Locate the cell with the specified text and output its [x, y] center coordinate. 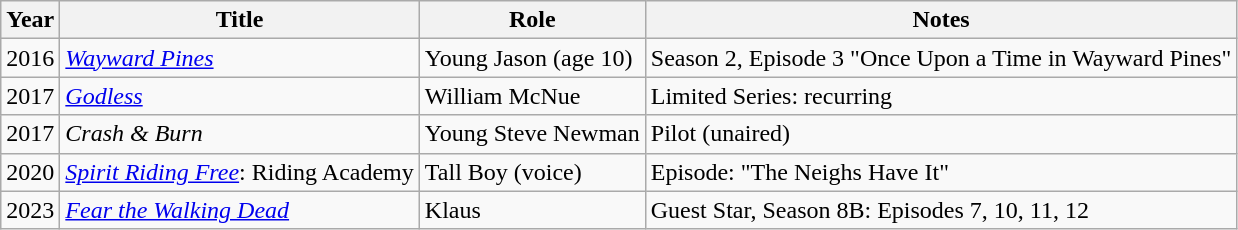
Episode: "The Neighs Have It" [941, 172]
Title [240, 20]
Season 2, Episode 3 "Once Upon a Time in Wayward Pines" [941, 58]
Wayward Pines [240, 58]
Year [30, 20]
2020 [30, 172]
2016 [30, 58]
Limited Series: recurring [941, 96]
William McNue [532, 96]
Tall Boy (voice) [532, 172]
Godless [240, 96]
Notes [941, 20]
Young Steve Newman [532, 134]
Young Jason (age 10) [532, 58]
Guest Star, Season 8B: Episodes 7, 10, 11, 12 [941, 210]
Pilot (unaired) [941, 134]
Spirit Riding Free: Riding Academy [240, 172]
Fear the Walking Dead [240, 210]
Klaus [532, 210]
Crash & Burn [240, 134]
2023 [30, 210]
Role [532, 20]
